From the cell containing the given text, extract its center point as (X, Y) coordinate. 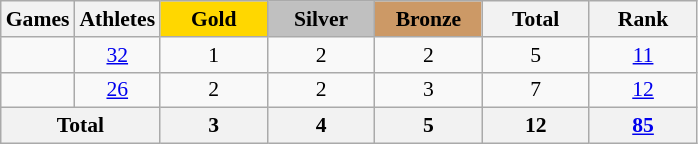
85 (642, 126)
1 (214, 55)
Silver (320, 19)
Games (38, 19)
Gold (214, 19)
Bronze (428, 19)
7 (536, 90)
4 (320, 126)
Athletes (117, 19)
32 (117, 55)
26 (117, 90)
11 (642, 55)
Rank (642, 19)
